Scan for the cell matching the given text and deliver its (x, y) coordinate at center. 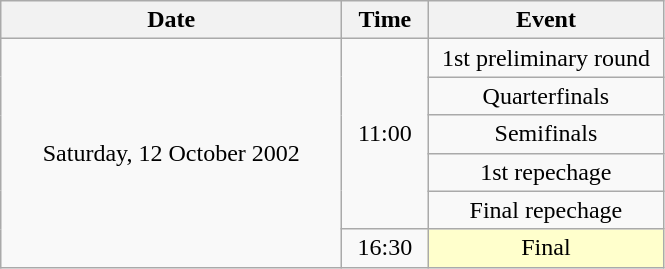
Semifinals (546, 134)
Final repechage (546, 210)
1st repechage (546, 172)
11:00 (385, 134)
Saturday, 12 October 2002 (172, 153)
Event (546, 20)
16:30 (385, 248)
Final (546, 248)
Date (172, 20)
Quarterfinals (546, 96)
Time (385, 20)
1st preliminary round (546, 58)
